Provide the [X, Y] coordinate of the cell's center where the given text is located.  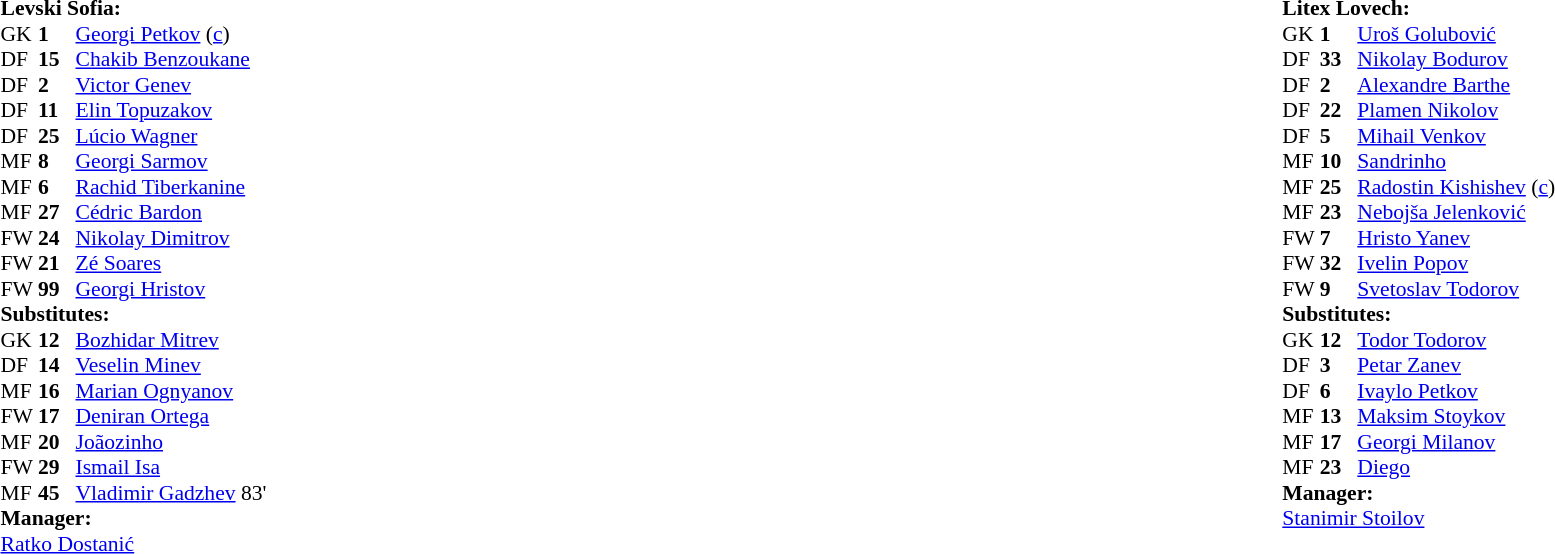
Nebojša Jelenković [1456, 213]
Ivelin Popov [1456, 263]
Georgi Sarmov [172, 161]
5 [1339, 136]
Bozhidar Mitrev [172, 340]
Petar Zanev [1456, 365]
10 [1339, 161]
Victor Genev [172, 85]
Alexandre Barthe [1456, 85]
Ismail Isa [172, 467]
Chakib Benzoukane [172, 59]
Nikolay Dimitrov [172, 238]
Radostin Kishishev (c) [1456, 187]
16 [57, 391]
15 [57, 59]
Joãozinho [172, 442]
Stanimir Stoilov [1418, 519]
Rachid Tiberkanine [172, 187]
32 [1339, 263]
Marian Ognyanov [172, 391]
20 [57, 442]
9 [1339, 289]
Svetoslav Todorov [1456, 289]
45 [57, 493]
3 [1339, 365]
Vladimir Gadzhev 83' [172, 493]
Uroš Golubović [1456, 34]
22 [1339, 111]
Plamen Nikolov [1456, 111]
99 [57, 289]
Mihail Venkov [1456, 136]
Deniran Ortega [172, 417]
Sandrinho [1456, 161]
13 [1339, 417]
14 [57, 365]
27 [57, 213]
Todor Todorov [1456, 340]
Hristo Yanev [1456, 238]
Diego [1456, 467]
Veselin Minev [172, 365]
Georgi Petkov (c) [172, 34]
Lúcio Wagner [172, 136]
29 [57, 467]
Georgi Hristov [172, 289]
Cédric Bardon [172, 213]
33 [1339, 59]
11 [57, 111]
Georgi Milanov [1456, 442]
Zé Soares [172, 263]
7 [1339, 238]
Elin Topuzakov [172, 111]
Ivaylo Petkov [1456, 391]
Nikolay Bodurov [1456, 59]
8 [57, 161]
21 [57, 263]
Maksim Stoykov [1456, 417]
24 [57, 238]
